Capture the cell that displays the provided text and extract its (x, y) central coordinate. 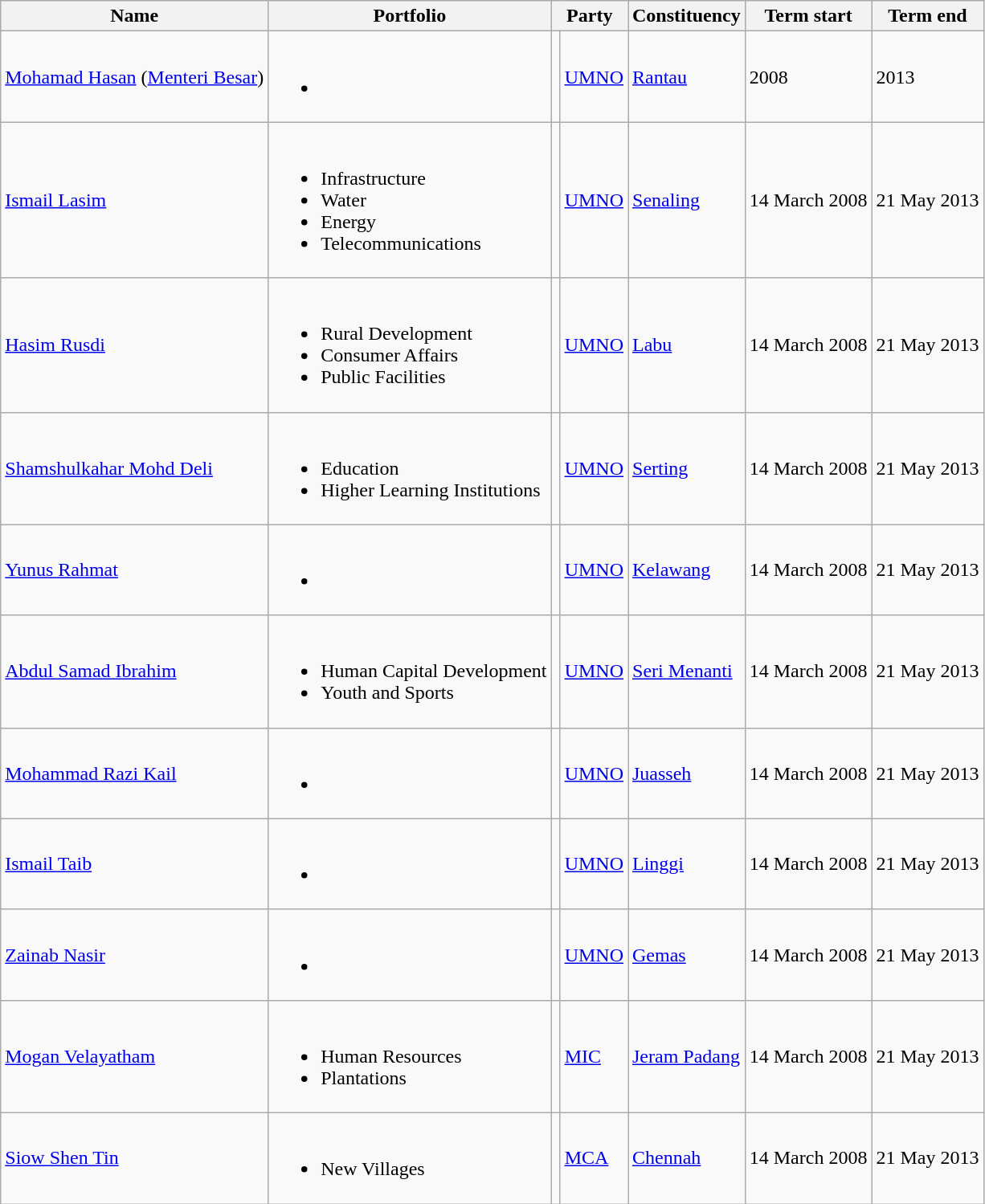
Zainab Nasir (135, 954)
Rantau (687, 77)
Yunus Rahmat (135, 570)
Senaling (687, 200)
Jeram Padang (687, 1056)
Portfolio (410, 16)
Rural DevelopmentConsumer AffairsPublic Facilities (410, 345)
Siow Shen Tin (135, 1158)
Term end (927, 16)
Kelawang (687, 570)
Human ResourcesPlantations (410, 1056)
Ismail Lasim (135, 200)
Linggi (687, 864)
New Villages (410, 1158)
Term start (808, 16)
Human Capital DevelopmentYouth and Sports (410, 671)
Labu (687, 345)
Abdul Samad Ibrahim (135, 671)
Hasim Rusdi (135, 345)
Mohamad Hasan (Menteri Besar) (135, 77)
Serting (687, 468)
Ismail Taib (135, 864)
EducationHigher Learning Institutions (410, 468)
Constituency (687, 16)
MIC (594, 1056)
Mohammad Razi Kail (135, 773)
2008 (808, 77)
Chennah (687, 1158)
Gemas (687, 954)
MCA (594, 1158)
InfrastructureWaterEnergyTelecommunications (410, 200)
Party (590, 16)
Seri Menanti (687, 671)
Juasseh (687, 773)
2013 (927, 77)
Name (135, 16)
Mogan Velayatham (135, 1056)
Shamshulkahar Mohd Deli (135, 468)
